Identify which cell holds the provided text, then report its (x, y) central coordinate. 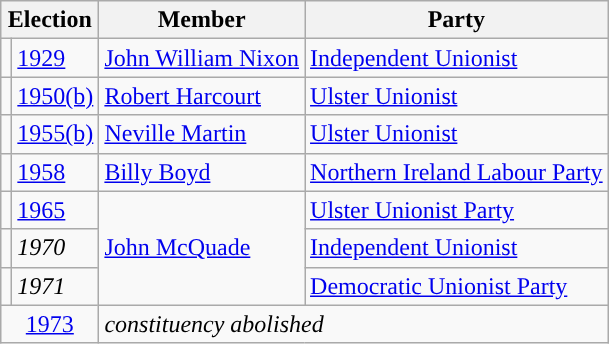
Neville Martin (202, 134)
Party (457, 20)
Democratic Unionist Party (457, 286)
1973 (50, 324)
John McQuade (202, 248)
1929 (56, 58)
constituency abolished (354, 324)
John William Nixon (202, 58)
Member (202, 20)
Billy Boyd (202, 172)
Northern Ireland Labour Party (457, 172)
Ulster Unionist Party (457, 210)
Robert Harcourt (202, 96)
1971 (56, 286)
1970 (56, 248)
Election (50, 20)
1955(b) (56, 134)
1958 (56, 172)
1965 (56, 210)
1950(b) (56, 96)
